Scan for the cell matching the given text and deliver its [x, y] coordinate at center. 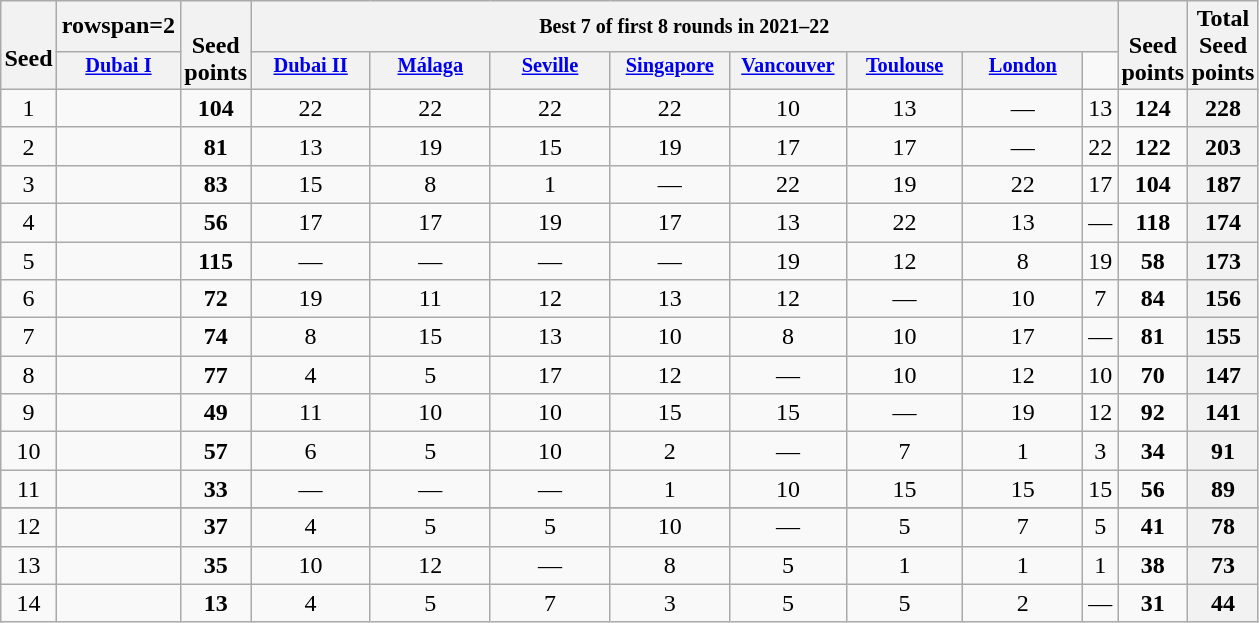
147 [1223, 375]
118 [1153, 222]
14 [29, 603]
rowspan=2 [118, 26]
Seed [29, 45]
228 [1223, 108]
92 [1153, 413]
London [1023, 70]
173 [1223, 261]
31 [1153, 603]
74 [216, 337]
84 [1153, 299]
TotalSeedpoints [1223, 45]
77 [216, 375]
37 [216, 527]
Best 7 of first 8 rounds in 2021–22 [684, 26]
72 [216, 299]
44 [1223, 603]
Dubai I [118, 70]
Singapore [670, 70]
Málaga [430, 70]
Toulouse [904, 70]
Vancouver [788, 70]
141 [1223, 413]
9 [29, 413]
203 [1223, 146]
78 [1223, 527]
57 [216, 451]
124 [1153, 108]
33 [216, 489]
73 [1223, 565]
187 [1223, 184]
91 [1223, 451]
Dubai II [311, 70]
41 [1153, 527]
115 [216, 261]
49 [216, 413]
38 [1153, 565]
155 [1223, 337]
34 [1153, 451]
70 [1153, 375]
89 [1223, 489]
174 [1223, 222]
122 [1153, 146]
58 [1153, 261]
35 [216, 565]
Seville [550, 70]
156 [1223, 299]
83 [216, 184]
